Extract the (X, Y) coordinate from the center of the cell holding the provided text.  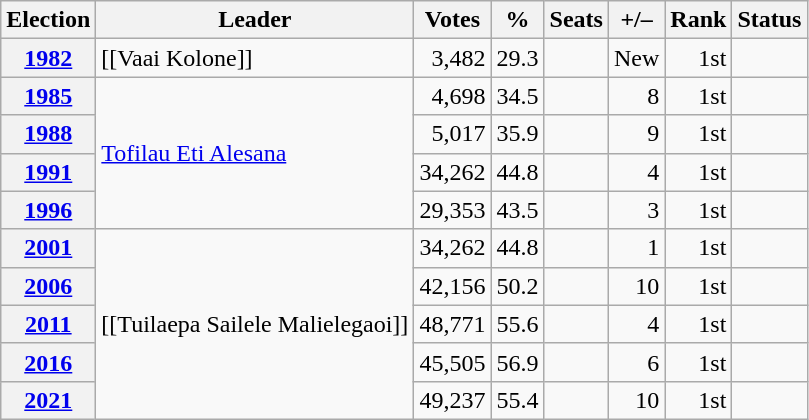
% (518, 20)
56.9 (518, 362)
Leader (255, 20)
1988 (48, 134)
1982 (48, 58)
48,771 (452, 324)
Votes (452, 20)
Seats (576, 20)
5,017 (452, 134)
2016 (48, 362)
1991 (48, 172)
45,505 (452, 362)
55.4 (518, 400)
29.3 (518, 58)
3 (636, 210)
New (636, 58)
43.5 (518, 210)
1996 (48, 210)
29,353 (452, 210)
2021 (48, 400)
Status (770, 20)
Election (48, 20)
2006 (48, 286)
49,237 (452, 400)
9 (636, 134)
[[Tuilaepa Sailele Malielegaoi]] (255, 324)
6 (636, 362)
+/– (636, 20)
1 (636, 248)
2001 (48, 248)
4,698 (452, 96)
55.6 (518, 324)
35.9 (518, 134)
42,156 (452, 286)
8 (636, 96)
34.5 (518, 96)
Tofilau Eti Alesana (255, 153)
[[Vaai Kolone]] (255, 58)
2011 (48, 324)
3,482 (452, 58)
Rank (698, 20)
50.2 (518, 286)
1985 (48, 96)
